Find where the given text appears and provide that cell's center as [x, y] coordinate. 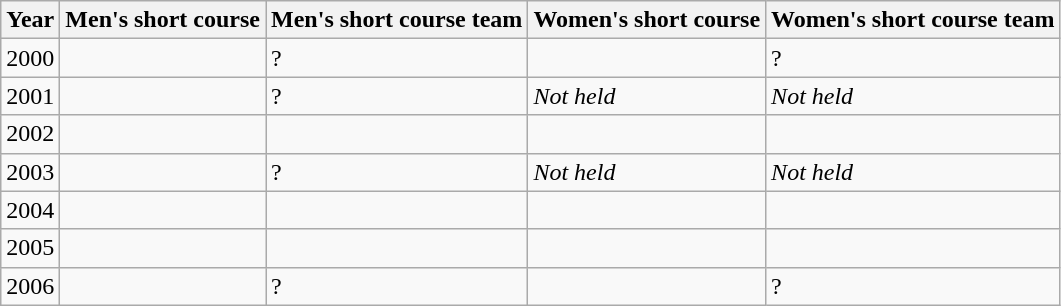
Year [30, 20]
2001 [30, 96]
2002 [30, 134]
2004 [30, 210]
2005 [30, 248]
2003 [30, 172]
Women's short course team [913, 20]
Women's short course [647, 20]
Men's short course [163, 20]
2000 [30, 58]
Men's short course team [397, 20]
2006 [30, 286]
